From the cell containing the given text, extract its center point as (X, Y) coordinate. 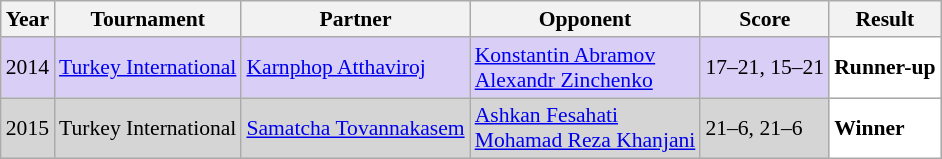
Result (884, 19)
2015 (28, 128)
Ashkan Fesahati Mohamad Reza Khanjani (586, 128)
Konstantin Abramov Alexandr Zinchenko (586, 68)
Score (764, 19)
Opponent (586, 19)
21–6, 21–6 (764, 128)
Partner (355, 19)
Tournament (148, 19)
Samatcha Tovannakasem (355, 128)
Year (28, 19)
17–21, 15–21 (764, 68)
Runner-up (884, 68)
Karnphop Atthaviroj (355, 68)
2014 (28, 68)
Winner (884, 128)
